Return the (X, Y) coordinate for the center point of the cell that contains the specified text.  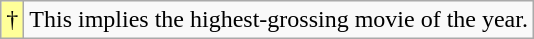
† (12, 20)
This implies the highest-grossing movie of the year. (279, 20)
